Extract the [x, y] coordinate from the center of the cell holding the provided text.  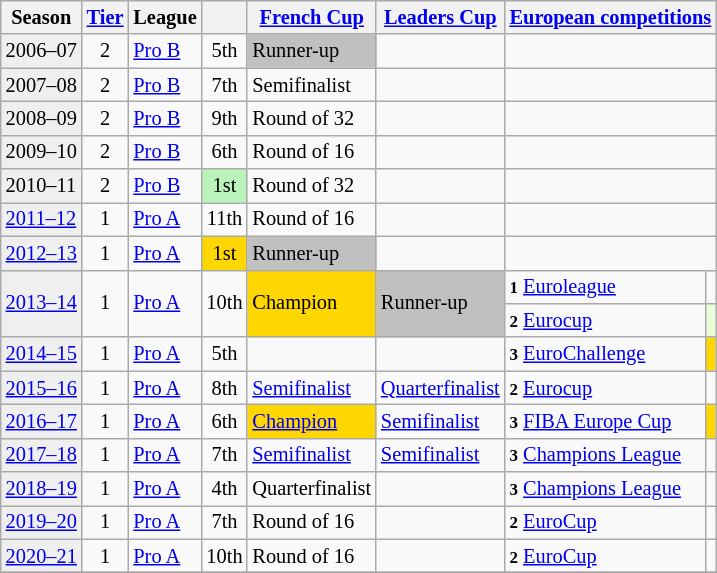
2018–19 [42, 489]
2020–21 [42, 556]
French Cup [312, 17]
4th [225, 489]
8th [225, 388]
2008–09 [42, 118]
11th [225, 219]
1 Euroleague [606, 287]
3 FIBA Europe Cup [606, 421]
2013–14 [42, 304]
2009–10 [42, 152]
Leaders Cup [440, 17]
2014–15 [42, 354]
2016–17 [42, 421]
2007–08 [42, 85]
Tier [106, 17]
2019–20 [42, 522]
2011–12 [42, 219]
9th [225, 118]
League [164, 17]
European competitions [611, 17]
2012–13 [42, 253]
2017–18 [42, 455]
Season [42, 17]
3 EuroChallenge [606, 354]
2010–11 [42, 186]
2015–16 [42, 388]
2006–07 [42, 51]
